Locate the cell with the specified text and output its [x, y] center coordinate. 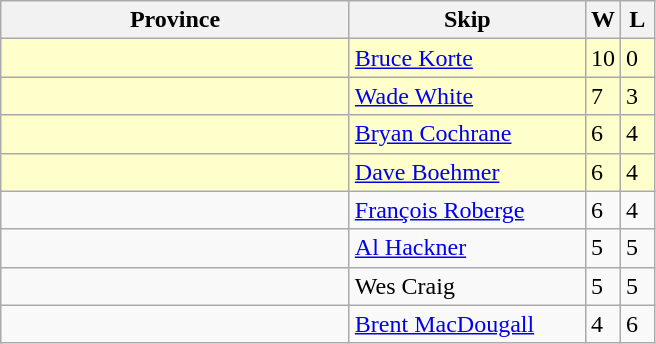
Bruce Korte [467, 58]
W [602, 20]
Wade White [467, 96]
François Roberge [467, 210]
7 [602, 96]
10 [602, 58]
3 [637, 96]
Bryan Cochrane [467, 134]
Al Hackner [467, 248]
L [637, 20]
Skip [467, 20]
Wes Craig [467, 286]
0 [637, 58]
Brent MacDougall [467, 324]
Province [176, 20]
Dave Boehmer [467, 172]
